Return [X, Y] of the center of cell containing provided text 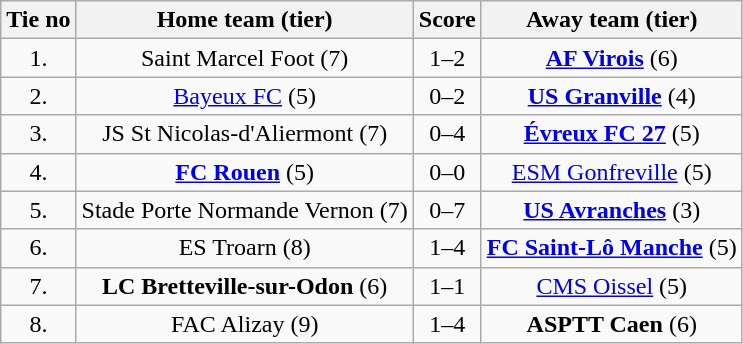
1. [38, 58]
FAC Alizay (9) [244, 324]
6. [38, 248]
0–7 [447, 210]
JS St Nicolas-d'Aliermont (7) [244, 134]
AF Virois (6) [612, 58]
LC Bretteville-sur-Odon (6) [244, 286]
Bayeux FC (5) [244, 96]
2. [38, 96]
CMS Oissel (5) [612, 286]
Saint Marcel Foot (7) [244, 58]
ESM Gonfreville (5) [612, 172]
1–1 [447, 286]
Évreux FC 27 (5) [612, 134]
4. [38, 172]
Home team (tier) [244, 20]
Away team (tier) [612, 20]
US Granville (4) [612, 96]
5. [38, 210]
0–4 [447, 134]
0–0 [447, 172]
ES Troarn (8) [244, 248]
0–2 [447, 96]
3. [38, 134]
8. [38, 324]
Tie no [38, 20]
US Avranches (3) [612, 210]
1–2 [447, 58]
Score [447, 20]
7. [38, 286]
FC Saint-Lô Manche (5) [612, 248]
ASPTT Caen (6) [612, 324]
FC Rouen (5) [244, 172]
Stade Porte Normande Vernon (7) [244, 210]
